Return (x, y) of the center of cell containing provided text 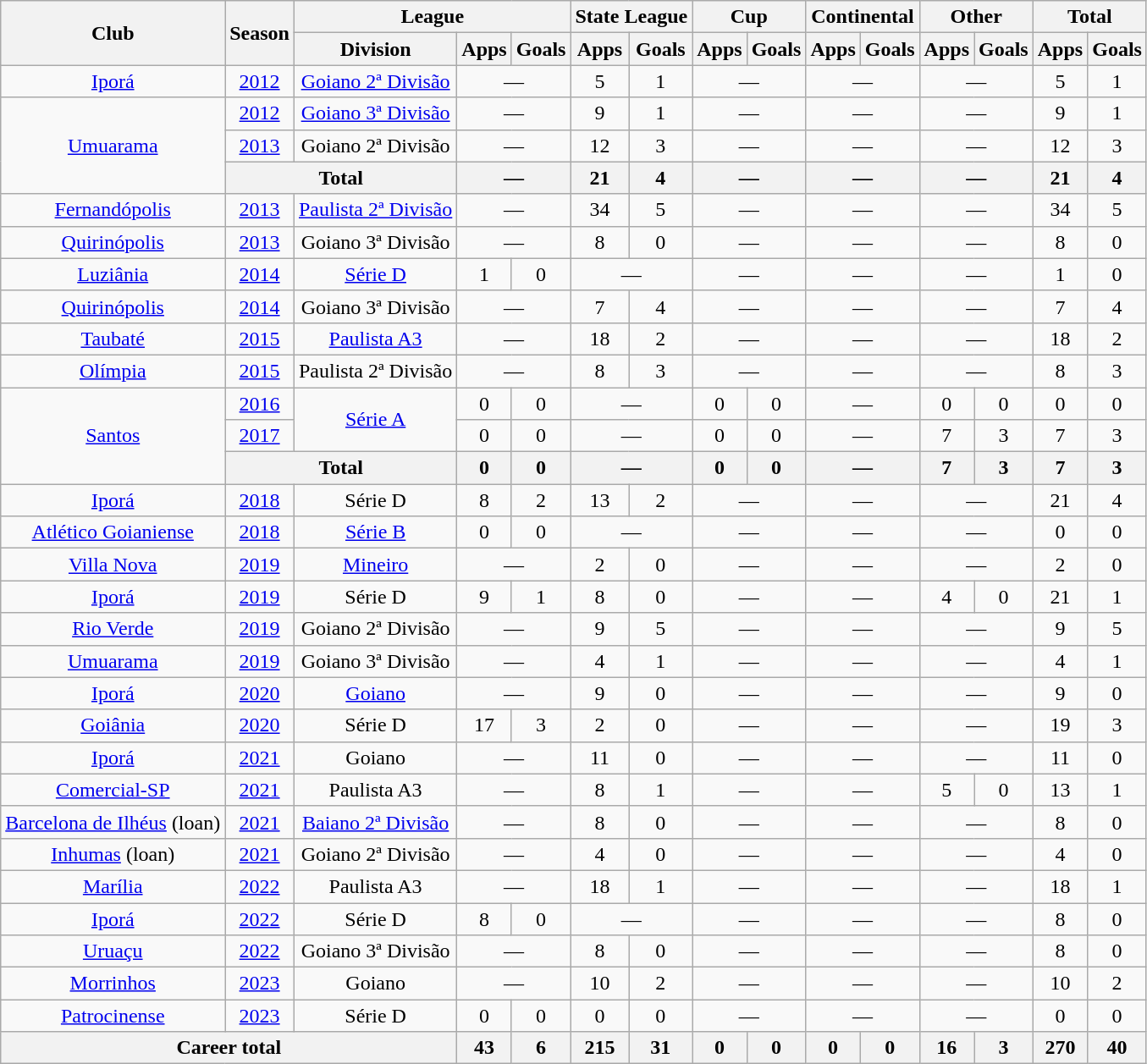
Rio Verde (113, 629)
Club (113, 33)
Atlético Goianiense (113, 532)
Série A (375, 420)
Morrinhos (113, 984)
Santos (113, 436)
Olímpia (113, 371)
Division (375, 49)
Inhumas (loan) (113, 854)
19 (1060, 725)
Marília (113, 886)
State League (631, 17)
Luziânia (113, 274)
Série B (375, 532)
Continental (863, 17)
Mineiro (375, 565)
Taubaté (113, 339)
Villa Nova (113, 565)
2016 (260, 404)
Uruaçu (113, 951)
40 (1117, 1048)
Fernandópolis (113, 210)
Comercial-SP (113, 790)
Other (976, 17)
6 (541, 1048)
17 (484, 725)
League (432, 17)
31 (660, 1048)
Baiano 2ª Divisão (375, 822)
270 (1060, 1048)
Patrocinense (113, 1016)
Season (260, 33)
43 (484, 1048)
16 (946, 1048)
Barcelona de Ilhéus (loan) (113, 822)
Goiânia (113, 725)
Cup (749, 17)
2017 (260, 436)
215 (599, 1048)
Career total (229, 1048)
